Detect which cell encompasses the target text, then output its (x, y) center coordinate. 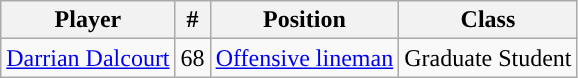
Darrian Dalcourt (88, 58)
Class (488, 20)
Player (88, 20)
68 (192, 58)
# (192, 20)
Graduate Student (488, 58)
Position (304, 20)
Offensive lineman (304, 58)
